Detect which cell encompasses the target text, then output its [X, Y] center coordinate. 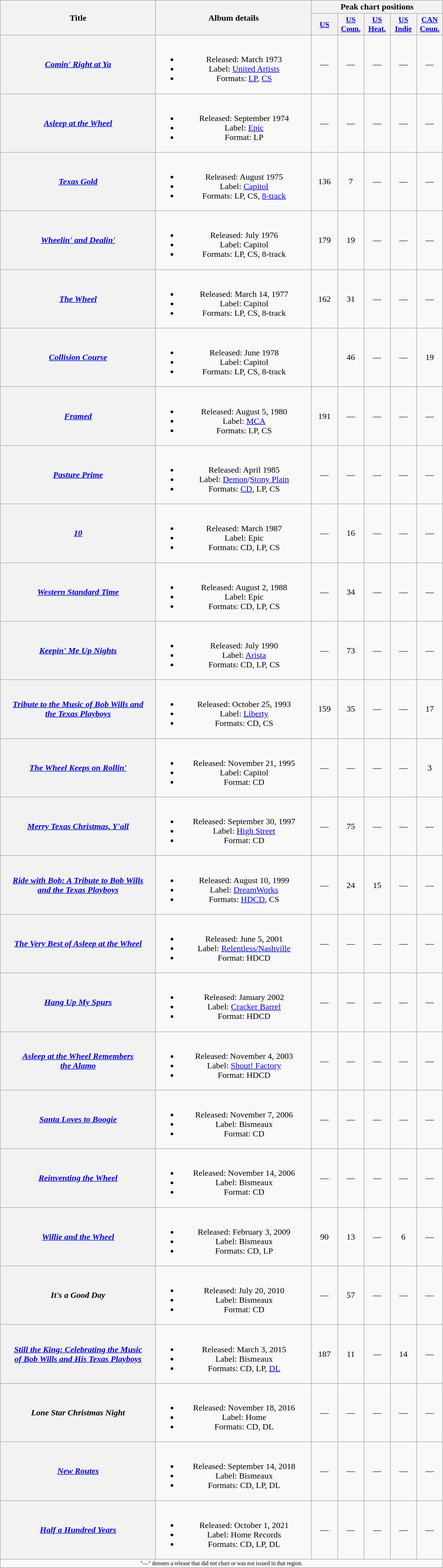
Released: November 21, 1995Label: CapitolFormat: CD [234, 768]
Still the King: Celebrating the Musicof Bob Wills and His Texas Playboys [78, 1354]
Released: August 10, 1999Label: DreamWorksFormats: HDCD, CS [234, 885]
Released: July 20, 2010Label: BismeauxFormat: CD [234, 1295]
Released: November 4, 2003Label: Shout! FactoryFormat: HDCD [234, 1061]
The Wheel [78, 299]
46 [351, 357]
USCoun. [351, 25]
It's a Good Day [78, 1295]
Tribute to the Music of Bob Wills andthe Texas Playboys [78, 709]
179 [324, 240]
Merry Texas Christmas, Y'all [78, 827]
Released: October 25, 1993Label: LibertyFormats: CD, CS [234, 709]
Western Standard Time [78, 592]
Released: November 7, 2006Label: BismeauxFormat: CD [234, 1119]
162 [324, 299]
Santa Loves to Boogie [78, 1119]
Released: November 18, 2016Label: HomeFormats: CD, DL [234, 1413]
Released: September 1974Label: EpicFormat: LP [234, 123]
Released: January 2002Label: Cracker BarrelFormat: HDCD [234, 1002]
Released: August 1975Label: CapitolFormats: LP, CS, 8-track [234, 182]
Lone Star Christmas Night [78, 1413]
Ride with Bob: A Tribute to Bob Willsand the Texas Playboys [78, 885]
Released: August 5, 1980Label: MCAFormats: LP, CS [234, 416]
Released: June 1978Label: CapitolFormats: LP, CS, 8-track [234, 357]
Released: March 3, 2015Label: BismeauxFormats: CD, LP, DL [234, 1354]
159 [324, 709]
11 [351, 1354]
73 [351, 650]
7 [351, 182]
31 [351, 299]
35 [351, 709]
3 [430, 768]
Texas Gold [78, 182]
Pasture Prime [78, 474]
Willie and the Wheel [78, 1236]
Released: November 14, 2006Label: BismeauxFormat: CD [234, 1178]
16 [351, 533]
Released: July 1990Label: AristaFormats: CD, LP, CS [234, 650]
57 [351, 1295]
17 [430, 709]
Released: July 1976Label: CapitolFormats: LP, CS, 8-track [234, 240]
136 [324, 182]
Half a Hundred Years [78, 1530]
14 [404, 1354]
Released: August 2, 1988Label: EpicFormats: CD, LP, CS [234, 592]
24 [351, 885]
15 [377, 885]
CANCoun. [430, 25]
Peak chart positions [377, 7]
90 [324, 1236]
Released: March 1987Label: EpicFormats: CD, LP, CS [234, 533]
"—" denotes a release that did not chart or was not issued in that region. [222, 1563]
The Wheel Keeps on Rollin' [78, 768]
The Very Best of Asleep at the Wheel [78, 944]
Released: June 5, 2001Label: Relentless/NashvilleFormat: HDCD [234, 944]
187 [324, 1354]
34 [351, 592]
Released: October 1, 2021Label: Home RecordsFormats: CD, LP, DL [234, 1530]
13 [351, 1236]
Released: March 1973Label: United ArtistsFormats: LP, CS [234, 65]
6 [404, 1236]
US [324, 25]
USIndie [404, 25]
Released: September 30, 1997Label: High StreetFormat: CD [234, 827]
75 [351, 827]
Title [78, 18]
Collision Course [78, 357]
Keepin' Me Up Nights [78, 650]
Wheelin' and Dealin' [78, 240]
Released: March 14, 1977Label: CapitolFormats: LP, CS, 8-track [234, 299]
Framed [78, 416]
Asleep at the Wheel [78, 123]
Asleep at the Wheel Remembersthe Alamo [78, 1061]
10 [78, 533]
Reinventing the Wheel [78, 1178]
Released: April 1985Label: Demon/Stony PlainFormats: CD, LP, CS [234, 474]
Released: February 3, 2009Label: BismeauxFormats: CD, LP [234, 1236]
Released: September 14, 2018Label: BismeauxFormats: CD, LP, DL [234, 1471]
USHeat. [377, 25]
191 [324, 416]
New Routes [78, 1471]
Album details [234, 18]
Comin' Right at Ya [78, 65]
Hang Up My Spurs [78, 1002]
